Detect which cell encompasses the target text, then output its (x, y) center coordinate. 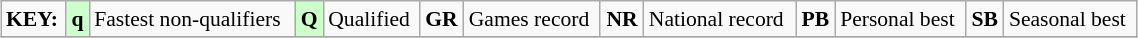
Fastest non-qualifiers (192, 19)
PB (816, 19)
NR (622, 19)
Personal best (900, 19)
Seasonal best (1070, 19)
Qualified (371, 19)
Q (309, 19)
Games record (532, 19)
q (78, 19)
National record (720, 19)
GR (442, 19)
SB (985, 19)
KEY: (34, 19)
